Find where the given text appears and provide that cell's center as [X, Y] coordinate. 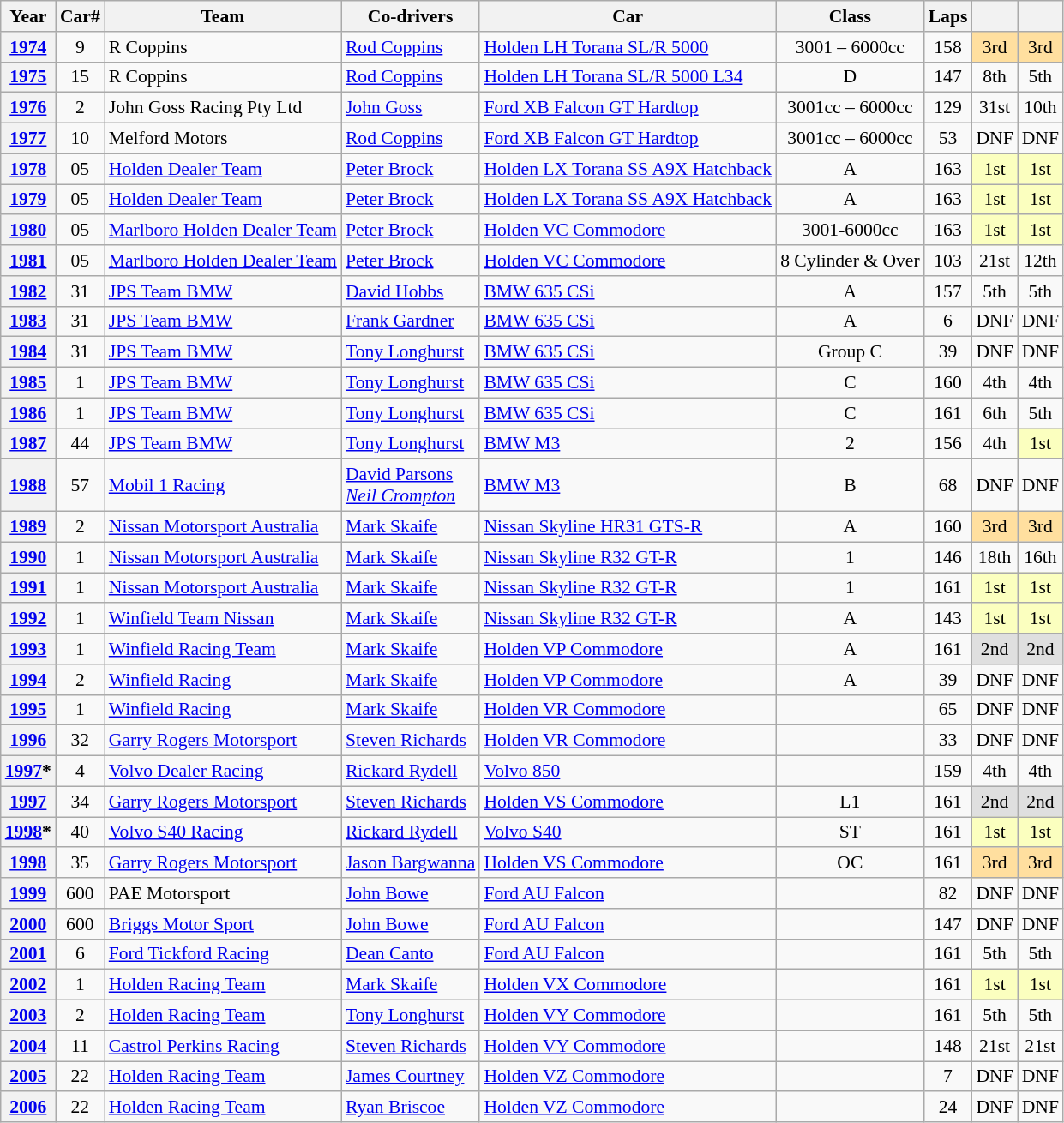
143 [948, 619]
1982 [28, 291]
18th [995, 557]
2002 [28, 985]
Co-drivers [410, 16]
129 [948, 108]
1979 [28, 200]
34 [81, 802]
Car# [81, 16]
1978 [28, 169]
1984 [28, 352]
33 [948, 741]
159 [948, 772]
157 [948, 291]
10th [1041, 108]
Holden VX Commodore [628, 985]
6th [995, 413]
Year [28, 16]
1976 [28, 108]
1992 [28, 619]
8 Cylinder & Over [851, 261]
Briggs Motor Sport [223, 924]
John Goss [410, 108]
Mobil 1 Racing [223, 485]
Team [223, 16]
1987 [28, 444]
Nissan Skyline HR31 GTS-R [628, 527]
31st [995, 108]
1986 [28, 413]
24 [948, 1108]
103 [948, 261]
ST [851, 832]
1988 [28, 485]
1995 [28, 710]
Dean Canto [410, 954]
82 [948, 893]
1983 [28, 321]
1977 [28, 139]
Laps [948, 16]
2001 [28, 954]
156 [948, 444]
2006 [28, 1108]
Melford Motors [223, 139]
65 [948, 710]
David Parsons Neil Crompton [410, 485]
1998 [28, 863]
John Goss Racing Pty Ltd [223, 108]
68 [948, 485]
Ford Tickford Racing [223, 954]
12th [1041, 261]
4 [81, 772]
B [851, 485]
10 [81, 139]
Volvo 850 [628, 772]
Volvo S40 [628, 832]
Castrol Perkins Racing [223, 1046]
L1 [851, 802]
1989 [28, 527]
OC [851, 863]
57 [81, 485]
1980 [28, 231]
3001-6000cc [851, 231]
Jason Bargwanna [410, 863]
158 [948, 47]
1997* [28, 772]
1993 [28, 649]
Ryan Briscoe [410, 1108]
Winfield Team Nissan [223, 619]
Holden LH Torana SL/R 5000 [628, 47]
1975 [28, 77]
32 [81, 741]
40 [81, 832]
Group C [851, 352]
7 [948, 1077]
Car [628, 16]
1994 [28, 680]
1999 [28, 893]
146 [948, 557]
David Hobbs [410, 291]
8th [995, 77]
James Courtney [410, 1077]
15 [81, 77]
1985 [28, 383]
35 [81, 863]
2004 [28, 1046]
1996 [28, 741]
148 [948, 1046]
Holden LH Torana SL/R 5000 L34 [628, 77]
2005 [28, 1077]
D [851, 77]
53 [948, 139]
2003 [28, 1016]
44 [81, 444]
Winfield Racing Team [223, 649]
Volvo Dealer Racing [223, 772]
1981 [28, 261]
3001 – 6000cc [851, 47]
Class [851, 16]
11 [81, 1046]
Frank Gardner [410, 321]
1991 [28, 588]
1974 [28, 47]
Volvo S40 Racing [223, 832]
PAE Motorsport [223, 893]
1990 [28, 557]
2000 [28, 924]
1998* [28, 832]
9 [81, 47]
16th [1041, 557]
1997 [28, 802]
